Output the [X, Y] coordinate of the center of the cell containing the given text.  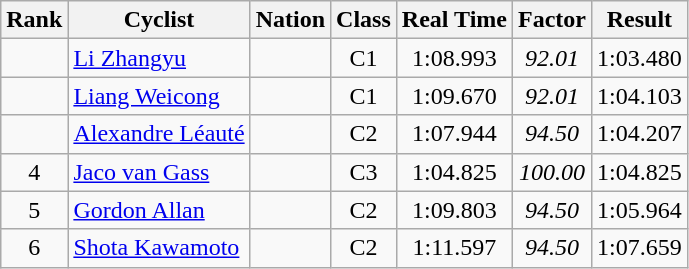
1:09.670 [454, 96]
Cyclist [159, 20]
1:07.659 [640, 248]
Rank [34, 20]
4 [34, 172]
1:07.944 [454, 134]
1:04.207 [640, 134]
Gordon Allan [159, 210]
Factor [552, 20]
Nation [290, 20]
1:03.480 [640, 58]
Jaco van Gass [159, 172]
Alexandre Léauté [159, 134]
6 [34, 248]
1:11.597 [454, 248]
Li Zhangyu [159, 58]
1:05.964 [640, 210]
Class [364, 20]
Result [640, 20]
1:04.103 [640, 96]
Liang Weicong [159, 96]
1:08.993 [454, 58]
C3 [364, 172]
100.00 [552, 172]
5 [34, 210]
Real Time [454, 20]
1:09.803 [454, 210]
Shota Kawamoto [159, 248]
